Find where the given text appears and provide that cell's center as (x, y) coordinate. 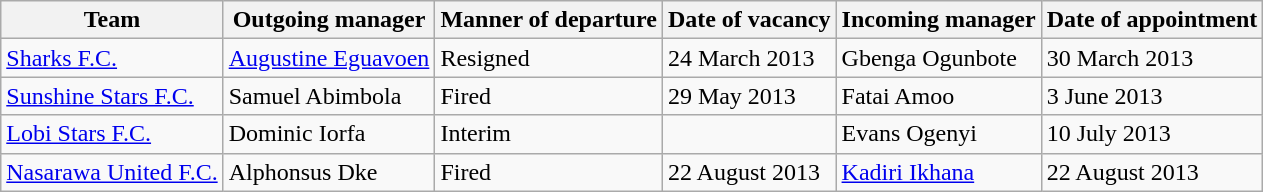
Fatai Amoo (938, 96)
Sunshine Stars F.C. (112, 96)
Team (112, 20)
29 May 2013 (749, 96)
Resigned (548, 58)
Alphonsus Dke (329, 172)
10 July 2013 (1152, 134)
Date of vacancy (749, 20)
Samuel Abimbola (329, 96)
Manner of departure (548, 20)
3 June 2013 (1152, 96)
24 March 2013 (749, 58)
Lobi Stars F.C. (112, 134)
Date of appointment (1152, 20)
Evans Ogenyi (938, 134)
Augustine Eguavoen (329, 58)
Interim (548, 134)
Outgoing manager (329, 20)
Dominic Iorfa (329, 134)
Gbenga Ogunbote (938, 58)
Sharks F.C. (112, 58)
Nasarawa United F.C. (112, 172)
30 March 2013 (1152, 58)
Kadiri Ikhana (938, 172)
Incoming manager (938, 20)
